Pinpoint the cell where the given text exists, returning its [X, Y] midpoint coordinate. 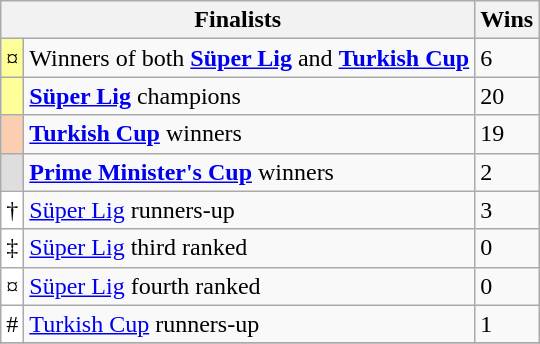
‡ [12, 248]
1 [507, 324]
Süper Lig third ranked [250, 248]
Winners of both Süper Lig and Turkish Cup [250, 58]
† [12, 210]
Turkish Cup runners-up [250, 324]
Süper Lig runners-up [250, 210]
Prime Minister's Cup winners [250, 172]
2 [507, 172]
20 [507, 96]
Finalists [238, 20]
3 [507, 210]
Wins [507, 20]
6 [507, 58]
Süper Lig fourth ranked [250, 286]
Süper Lig champions [250, 96]
19 [507, 134]
# [12, 324]
Turkish Cup winners [250, 134]
